Capture the cell that displays the provided text and extract its [X, Y] central coordinate. 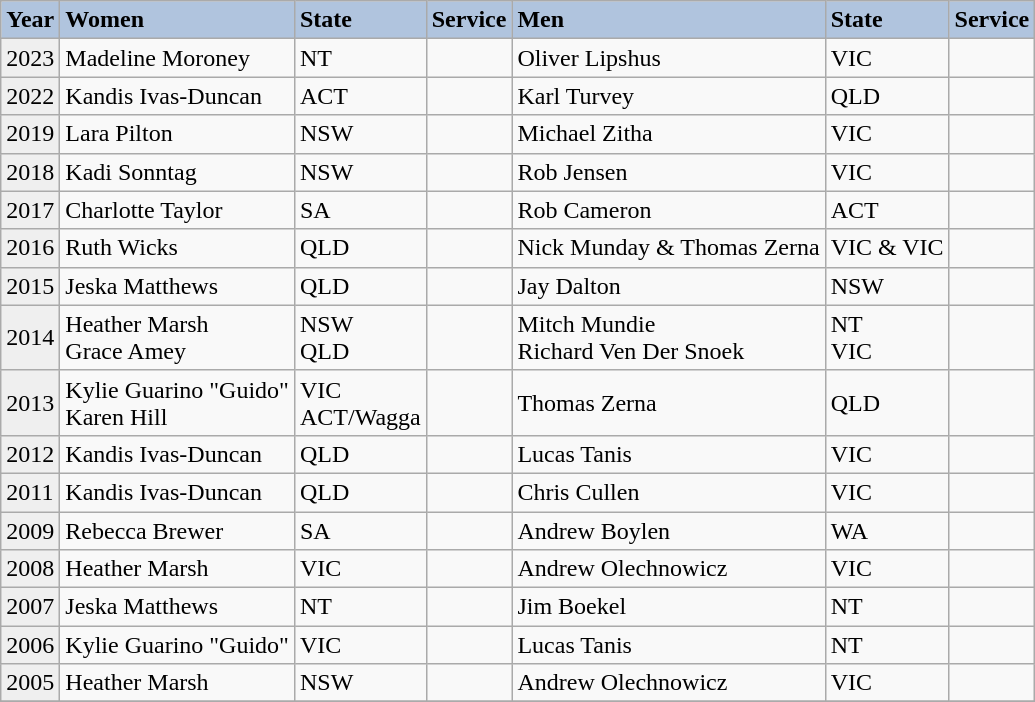
2006 [30, 645]
Mitch MundieRichard Ven Der Snoek [668, 338]
Rebecca Brewer [178, 531]
2017 [30, 210]
Rob Cameron [668, 210]
Chris Cullen [668, 492]
NTVIC [887, 338]
2008 [30, 569]
Rob Jensen [668, 172]
Women [178, 20]
Heather MarshGrace Amey [178, 338]
Men [668, 20]
2009 [30, 531]
2016 [30, 248]
2005 [30, 683]
2007 [30, 607]
2018 [30, 172]
Andrew Boylen [668, 531]
2012 [30, 454]
2011 [30, 492]
Thomas Zerna [668, 402]
Kylie Guarino "Guido"Karen Hill [178, 402]
Michael Zitha [668, 134]
Ruth Wicks [178, 248]
Jay Dalton [668, 286]
2022 [30, 96]
Lara Pilton [178, 134]
Charlotte Taylor [178, 210]
2019 [30, 134]
Karl Turvey [668, 96]
Kylie Guarino "Guido" [178, 645]
2013 [30, 402]
Madeline Moroney [178, 58]
2015 [30, 286]
2023 [30, 58]
Jim Boekel [668, 607]
VICACT/Wagga [360, 402]
WA [887, 531]
Oliver Lipshus [668, 58]
NSWQLD [360, 338]
Nick Munday & Thomas Zerna [668, 248]
Kadi Sonntag [178, 172]
Year [30, 20]
VIC & VIC [887, 248]
2014 [30, 338]
